Search for the cell housing the specified text and yield its [x, y] center coordinate. 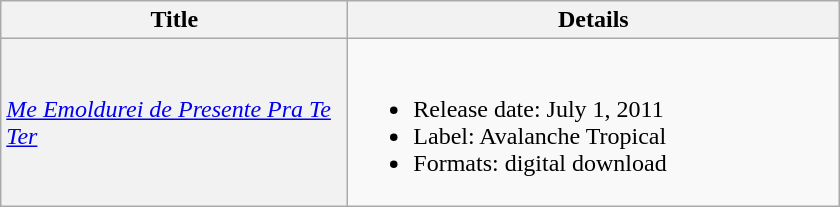
Title [174, 20]
Me Emoldurei de Presente Pra Te Ter [174, 122]
Release date: July 1, 2011Label: Avalanche TropicalFormats: digital download [594, 122]
Details [594, 20]
